Provide the (x, y) coordinate of the cell's center where the given text is located.  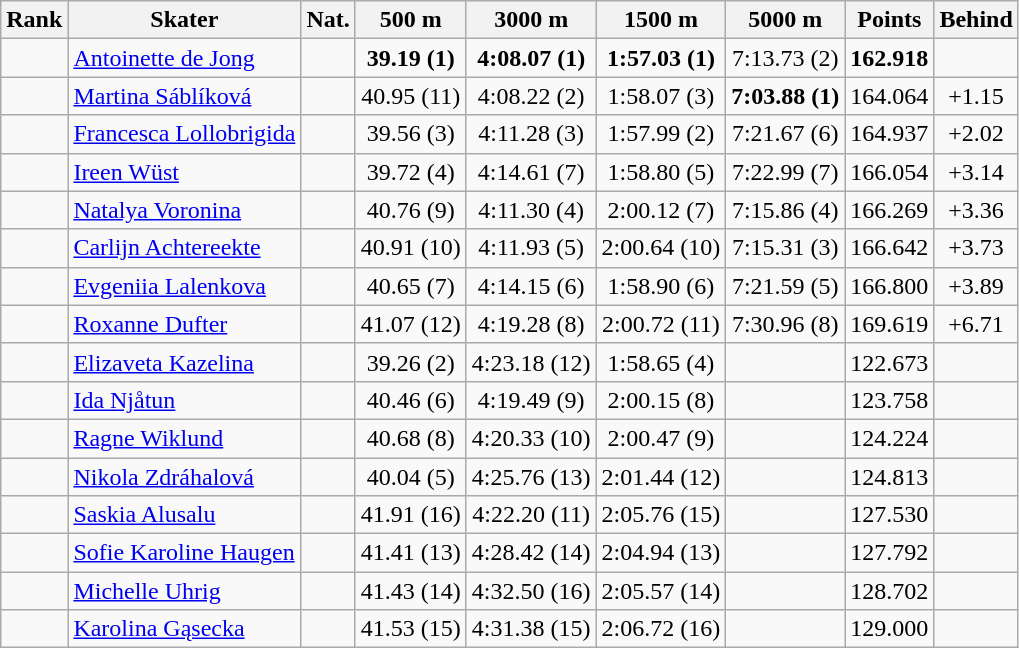
7:30.96 (8) (786, 324)
+3.89 (976, 286)
127.530 (890, 515)
40.91 (10) (410, 248)
2:06.72 (16) (661, 629)
1:58.90 (6) (661, 286)
4:32.50 (16) (531, 591)
Rank (34, 20)
2:05.76 (15) (661, 515)
41.41 (13) (410, 553)
+3.73 (976, 248)
+3.14 (976, 172)
4:19.28 (8) (531, 324)
169.619 (890, 324)
5000 m (786, 20)
41.07 (12) (410, 324)
Martina Sáblíková (184, 96)
Ireen Wüst (184, 172)
41.53 (15) (410, 629)
Skater (184, 20)
4:14.15 (6) (531, 286)
3000 m (531, 20)
Behind (976, 20)
7:21.67 (6) (786, 134)
7:21.59 (5) (786, 286)
1:58.07 (3) (661, 96)
7:03.88 (1) (786, 96)
Natalya Voronina (184, 210)
2:00.12 (7) (661, 210)
39.19 (1) (410, 58)
Nikola Zdráhalová (184, 477)
4:22.20 (11) (531, 515)
2:00.47 (9) (661, 438)
Ida Njåtun (184, 400)
+6.71 (976, 324)
+2.02 (976, 134)
4:11.30 (4) (531, 210)
4:28.42 (14) (531, 553)
7:22.99 (7) (786, 172)
39.72 (4) (410, 172)
4:08.22 (2) (531, 96)
Antoinette de Jong (184, 58)
40.95 (11) (410, 96)
Sofie Karoline Haugen (184, 553)
40.68 (8) (410, 438)
4:23.18 (12) (531, 362)
41.91 (16) (410, 515)
7:13.73 (2) (786, 58)
Evgeniia Lalenkova (184, 286)
1:57.03 (1) (661, 58)
166.800 (890, 286)
Karolina Gąsecka (184, 629)
Points (890, 20)
1500 m (661, 20)
124.813 (890, 477)
Elizaveta Kazelina (184, 362)
40.65 (7) (410, 286)
41.43 (14) (410, 591)
Ragne Wiklund (184, 438)
4:11.93 (5) (531, 248)
166.642 (890, 248)
123.758 (890, 400)
166.054 (890, 172)
2:00.72 (11) (661, 324)
164.937 (890, 134)
40.46 (6) (410, 400)
124.224 (890, 438)
1:58.80 (5) (661, 172)
Saskia Alusalu (184, 515)
4:31.38 (15) (531, 629)
4:11.28 (3) (531, 134)
2:00.64 (10) (661, 248)
127.792 (890, 553)
40.76 (9) (410, 210)
7:15.86 (4) (786, 210)
4:08.07 (1) (531, 58)
1:57.99 (2) (661, 134)
2:04.94 (13) (661, 553)
Carlijn Achtereekte (184, 248)
500 m (410, 20)
Nat. (328, 20)
1:58.65 (4) (661, 362)
Roxanne Dufter (184, 324)
166.269 (890, 210)
4:25.76 (13) (531, 477)
122.673 (890, 362)
162.918 (890, 58)
2:01.44 (12) (661, 477)
40.04 (5) (410, 477)
164.064 (890, 96)
Michelle Uhrig (184, 591)
4:20.33 (10) (531, 438)
4:19.49 (9) (531, 400)
7:15.31 (3) (786, 248)
2:05.57 (14) (661, 591)
+3.36 (976, 210)
4:14.61 (7) (531, 172)
39.26 (2) (410, 362)
129.000 (890, 629)
+1.15 (976, 96)
128.702 (890, 591)
2:00.15 (8) (661, 400)
39.56 (3) (410, 134)
Francesca Lollobrigida (184, 134)
